For the text-containing cell, return its midpoint in [x, y] coordinate format. 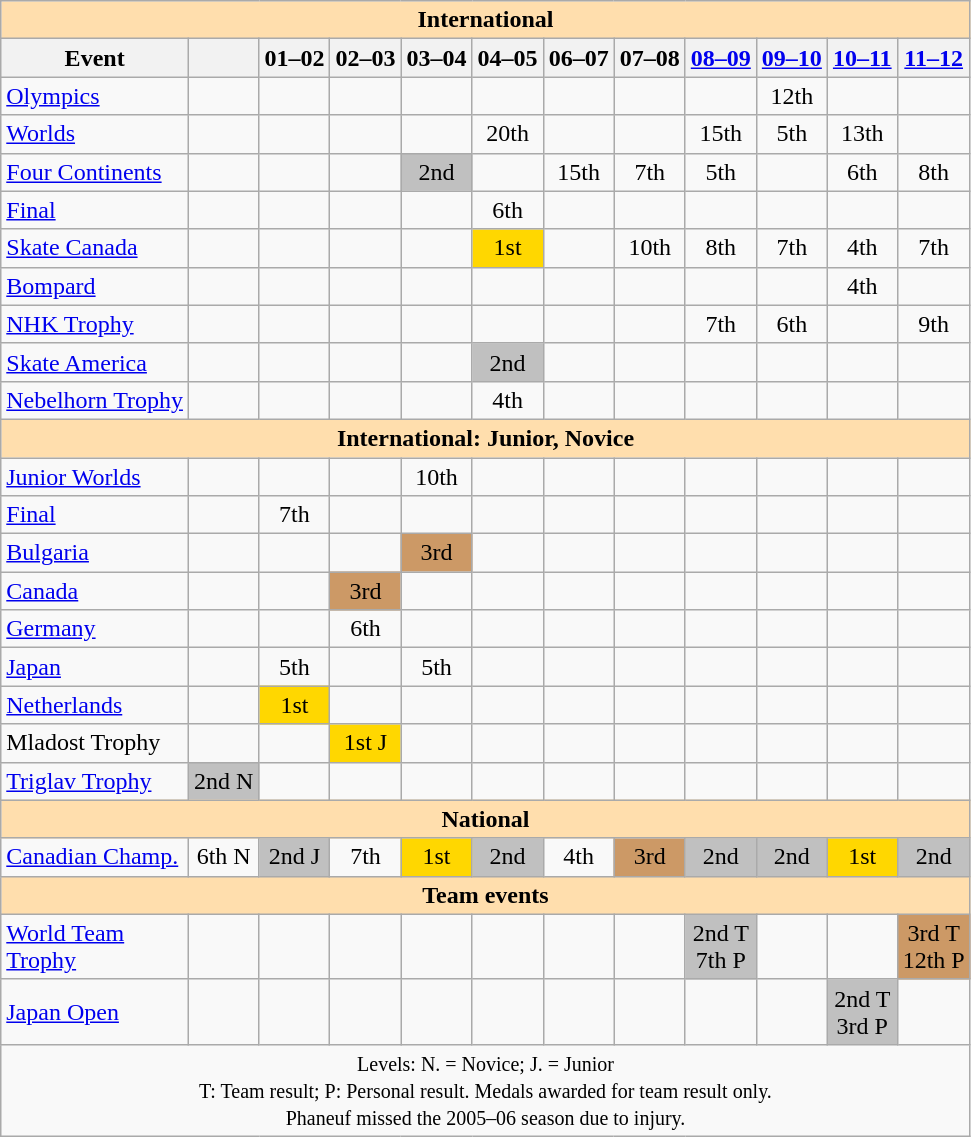
Nebelhorn Trophy [95, 400]
3rd T 12th P [934, 946]
Junior Worlds [95, 477]
Bulgaria [95, 553]
13th [862, 134]
Skate Canada [95, 248]
06–07 [578, 58]
International: Junior, Novice [486, 438]
Netherlands [95, 705]
9th [934, 324]
1st J [366, 743]
Four Continents [95, 172]
Canada [95, 591]
Japan Open [95, 1012]
Worlds [95, 134]
12th [792, 96]
04–05 [508, 58]
03–04 [436, 58]
Skate America [95, 362]
Mladost Trophy [95, 743]
National [486, 819]
Canadian Champ. [95, 857]
World TeamTrophy [95, 946]
Event [95, 58]
07–08 [650, 58]
11–12 [934, 58]
Triglav Trophy [95, 781]
6th N [223, 857]
Germany [95, 629]
Team events [486, 895]
02–03 [366, 58]
09–10 [792, 58]
2nd T 7th P [720, 946]
Japan [95, 667]
NHK Trophy [95, 324]
Olympics [95, 96]
Bompard [95, 286]
2nd N [223, 781]
2nd T 3rd P [862, 1012]
20th [508, 134]
International [486, 20]
08–09 [720, 58]
01–02 [294, 58]
2nd J [294, 857]
10–11 [862, 58]
